Find where the given text appears and provide that cell's center as (x, y) coordinate. 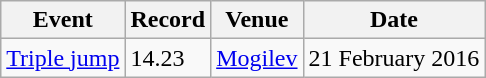
Event (63, 20)
21 February 2016 (394, 58)
Date (394, 20)
Venue (257, 20)
Triple jump (63, 58)
14.23 (168, 58)
Mogilev (257, 58)
Record (168, 20)
